Identify which cell holds the provided text, then report its (X, Y) central coordinate. 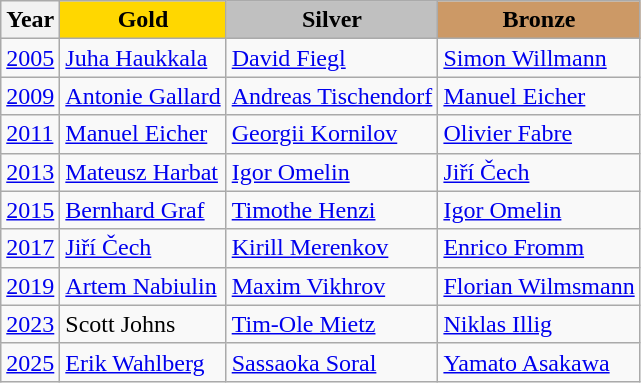
Florian Wilmsmann (539, 286)
2011 (30, 134)
2025 (30, 362)
Niklas Illig (539, 324)
Antonie Gallard (143, 96)
Juha Haukkala (143, 58)
Silver (332, 20)
Tim-Ole Mietz (332, 324)
2005 (30, 58)
2009 (30, 96)
Enrico Fromm (539, 248)
Olivier Fabre (539, 134)
Andreas Tischendorf (332, 96)
Sassaoka Soral (332, 362)
2017 (30, 248)
Bronze (539, 20)
Year (30, 20)
Kirill Merenkov (332, 248)
Georgii Kornilov (332, 134)
Erik Wahlberg (143, 362)
Bernhard Graf (143, 210)
Yamato Asakawa (539, 362)
Timothe Henzi (332, 210)
2023 (30, 324)
Maxim Vikhrov (332, 286)
Gold (143, 20)
David Fiegl (332, 58)
2019 (30, 286)
2013 (30, 172)
Scott Johns (143, 324)
Mateusz Harbat (143, 172)
Simon Willmann (539, 58)
Artem Nabiulin (143, 286)
2015 (30, 210)
